Locate the cell with the specified text and output its (X, Y) center coordinate. 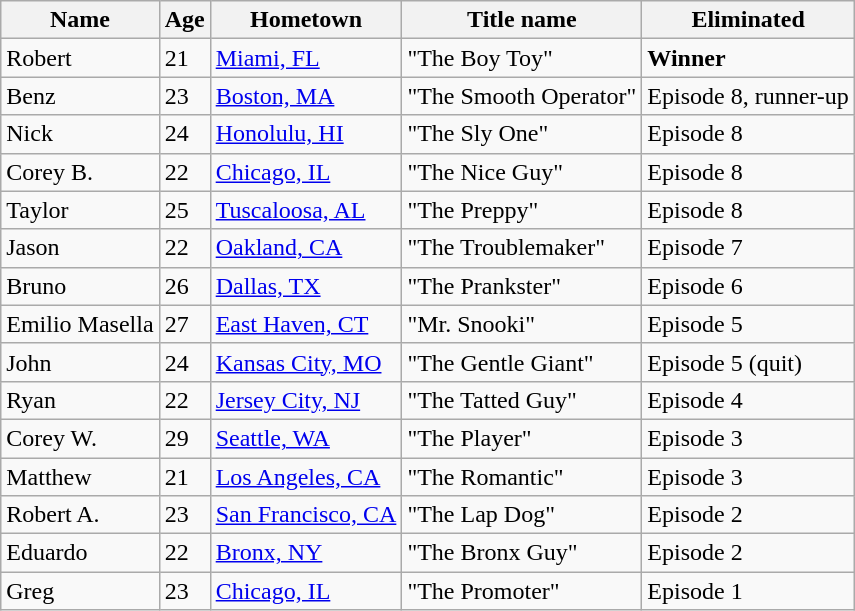
Winner (748, 58)
"The Promoter" (522, 591)
Episode 5 (quit) (748, 362)
Taylor (80, 210)
"The Lap Dog" (522, 515)
"The Bronx Guy" (522, 553)
"The Prankster" (522, 286)
Eduardo (80, 553)
Dallas, TX (306, 286)
Los Angeles, CA (306, 477)
Greg (80, 591)
Emilio Masella (80, 324)
Nick (80, 134)
Seattle, WA (306, 438)
"The Boy Toy" (522, 58)
Episode 4 (748, 400)
Bronx, NY (306, 553)
East Haven, CT (306, 324)
"The Nice Guy" (522, 172)
"Mr. Snooki" (522, 324)
Episode 8, runner-up (748, 96)
Episode 1 (748, 591)
Episode 7 (748, 248)
Corey B. (80, 172)
Bruno (80, 286)
Matthew (80, 477)
John (80, 362)
27 (184, 324)
"The Preppy" (522, 210)
"The Troublemaker" (522, 248)
"The Sly One" (522, 134)
Corey W. (80, 438)
Title name (522, 20)
26 (184, 286)
Episode 5 (748, 324)
Kansas City, MO (306, 362)
Benz (80, 96)
"The Gentle Giant" (522, 362)
Robert A. (80, 515)
25 (184, 210)
Tuscaloosa, AL (306, 210)
Name (80, 20)
Eliminated (748, 20)
Episode 6 (748, 286)
"The Tatted Guy" (522, 400)
Boston, MA (306, 96)
Jason (80, 248)
San Francisco, CA (306, 515)
Age (184, 20)
Miami, FL (306, 58)
Hometown (306, 20)
"The Romantic" (522, 477)
"The Player" (522, 438)
29 (184, 438)
Robert (80, 58)
"The Smooth Operator" (522, 96)
Jersey City, NJ (306, 400)
Honolulu, HI (306, 134)
Ryan (80, 400)
Oakland, CA (306, 248)
